Provide the [X, Y] coordinate of the cell's center where the given text is located.  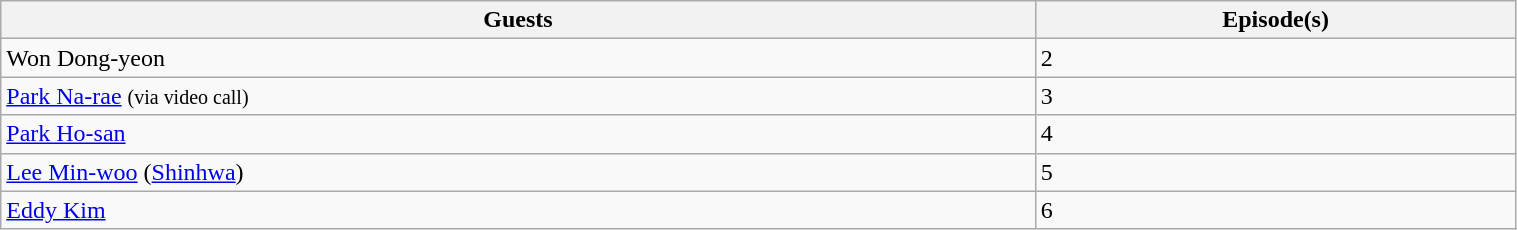
Park Ho-san [518, 134]
6 [1276, 210]
Guests [518, 20]
4 [1276, 134]
Episode(s) [1276, 20]
Lee Min-woo (Shinhwa) [518, 172]
Won Dong-yeon [518, 58]
Park Na-rae (via video call) [518, 96]
5 [1276, 172]
2 [1276, 58]
3 [1276, 96]
Eddy Kim [518, 210]
